For the text-containing cell, return its midpoint in (x, y) coordinate format. 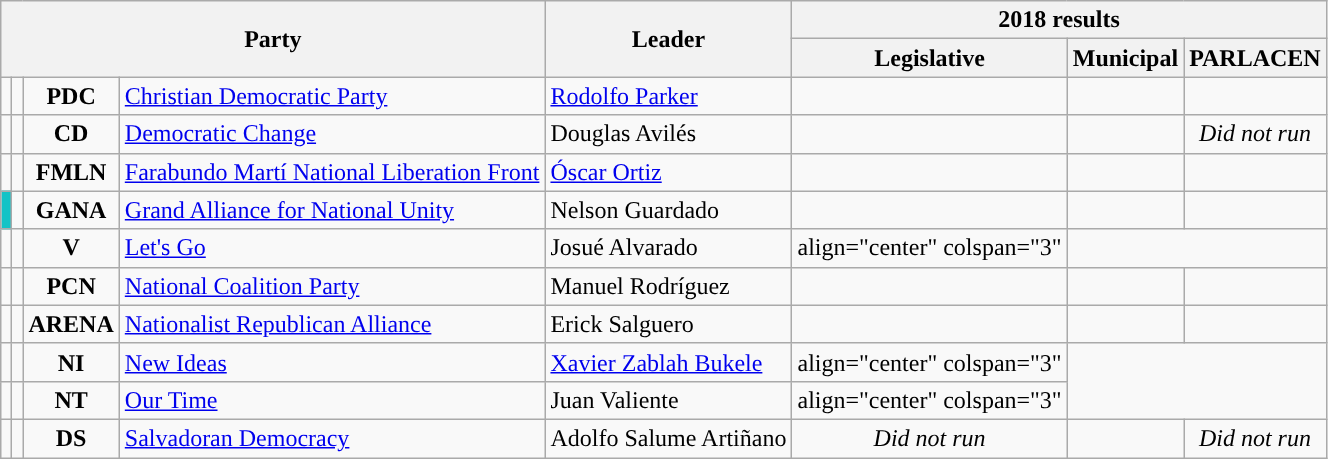
Grand Alliance for National Unity (332, 210)
Xavier Zablah Bukele (668, 362)
National Coalition Party (332, 286)
GANA (71, 210)
Juan Valiente (668, 400)
V (71, 248)
PARLACEN (1256, 58)
Rodolfo Parker (668, 96)
Nationalist Republican Alliance (332, 324)
Municipal (1125, 58)
Óscar Ortiz (668, 172)
PDC (71, 96)
Manuel Rodríguez (668, 286)
Party (273, 39)
Let's Go (332, 248)
FMLN (71, 172)
ARENA (71, 324)
CD (71, 134)
Our Time (332, 400)
Democratic Change (332, 134)
NT (71, 400)
Salvadoran Democracy (332, 438)
Erick Salguero (668, 324)
Douglas Avilés (668, 134)
DS (71, 438)
New Ideas (332, 362)
PCN (71, 286)
Legislative (930, 58)
Farabundo Martí National Liberation Front (332, 172)
NI (71, 362)
Leader (668, 39)
Josué Alvarado (668, 248)
Adolfo Salume Artiñano (668, 438)
Christian Democratic Party (332, 96)
2018 results (1059, 20)
Nelson Guardado (668, 210)
